Return (X, Y) of the center of cell containing provided text 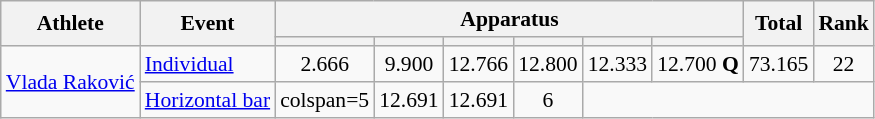
12.800 (548, 64)
73.165 (778, 64)
6 (548, 100)
Horizontal bar (208, 100)
Vlada Raković (70, 82)
12.333 (618, 64)
Total (778, 24)
Individual (208, 64)
Athlete (70, 24)
9.900 (408, 64)
Apparatus (510, 19)
Event (208, 24)
12.700 Q (698, 64)
12.766 (478, 64)
22 (844, 64)
colspan=5 (324, 100)
Rank (844, 24)
2.666 (324, 64)
